For the text-containing cell, return its midpoint in (X, Y) coordinate format. 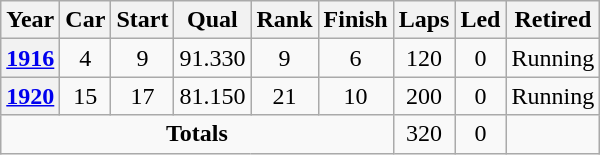
200 (424, 96)
1916 (30, 58)
Retired (553, 20)
Finish (356, 20)
Car (86, 20)
120 (424, 58)
Qual (212, 20)
320 (424, 134)
Laps (424, 20)
1920 (30, 96)
4 (86, 58)
6 (356, 58)
10 (356, 96)
91.330 (212, 58)
15 (86, 96)
21 (284, 96)
Year (30, 20)
Led (480, 20)
Totals (197, 134)
Start (142, 20)
17 (142, 96)
81.150 (212, 96)
Rank (284, 20)
